Search for the cell housing the specified text and yield its [x, y] center coordinate. 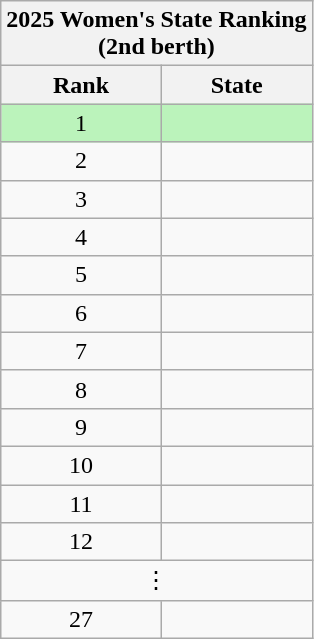
2025 Women's State Ranking(2nd berth) [156, 34]
2 [81, 161]
Rank [81, 85]
27 [81, 619]
4 [81, 237]
6 [81, 313]
3 [81, 199]
12 [81, 542]
⋮ [156, 581]
State [236, 85]
8 [81, 389]
10 [81, 465]
1 [81, 123]
7 [81, 351]
5 [81, 275]
9 [81, 427]
11 [81, 503]
